For the text-containing cell, return its midpoint in (x, y) coordinate format. 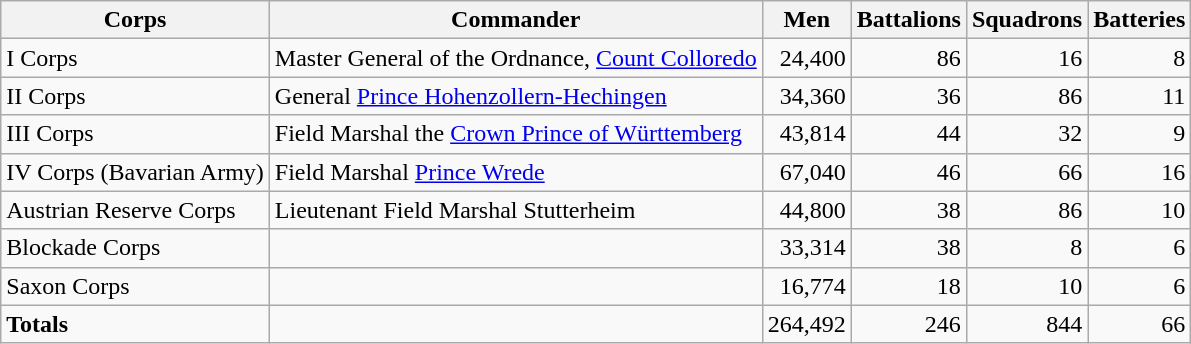
44 (908, 134)
33,314 (806, 248)
46 (908, 172)
246 (908, 324)
16,774 (806, 286)
844 (1026, 324)
Field Marshal Prince Wrede (516, 172)
Field Marshal the Crown Prince of Württemberg (516, 134)
Battalions (908, 20)
36 (908, 96)
Squadrons (1026, 20)
67,040 (806, 172)
Men (806, 20)
IV Corps (Bavarian Army) (136, 172)
Master General of the Ordnance, Count Colloredo (516, 58)
Saxon Corps (136, 286)
I Corps (136, 58)
18 (908, 286)
43,814 (806, 134)
44,800 (806, 210)
Totals (136, 324)
Lieutenant Field Marshal Stutterheim (516, 210)
III Corps (136, 134)
Corps (136, 20)
32 (1026, 134)
Commander (516, 20)
Batteries (1140, 20)
11 (1140, 96)
24,400 (806, 58)
Austrian Reserve Corps (136, 210)
II Corps (136, 96)
General Prince Hohenzollern-Hechingen (516, 96)
34,360 (806, 96)
264,492 (806, 324)
Blockade Corps (136, 248)
9 (1140, 134)
